Determine the (X, Y) coordinate at the center of the cell enclosing the given text.  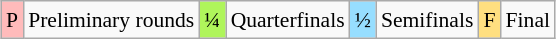
Preliminary rounds (111, 20)
¼ (212, 20)
Semifinals (427, 20)
Final (528, 20)
½ (363, 20)
F (489, 20)
Quarterfinals (288, 20)
P (12, 20)
